Provide the (X, Y) coordinate of the cell's center where the given text is located.  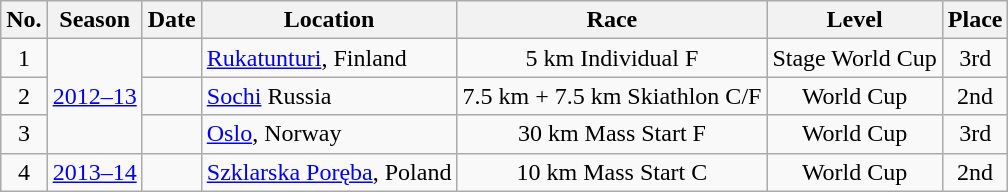
Oslo, Norway (329, 134)
7.5 km + 7.5 km Skiathlon C/F (612, 96)
Stage World Cup (854, 58)
3 (24, 134)
Place (975, 20)
Location (329, 20)
4 (24, 172)
5 km Individual F (612, 58)
Season (94, 20)
2012–13 (94, 96)
10 km Mass Start C (612, 172)
Sochi Russia (329, 96)
30 km Mass Start F (612, 134)
No. (24, 20)
Race (612, 20)
2013–14 (94, 172)
1 (24, 58)
Date (172, 20)
Rukatunturi, Finland (329, 58)
2 (24, 96)
Szklarska Poręba, Poland (329, 172)
Level (854, 20)
